For the text-containing cell, return its midpoint in (x, y) coordinate format. 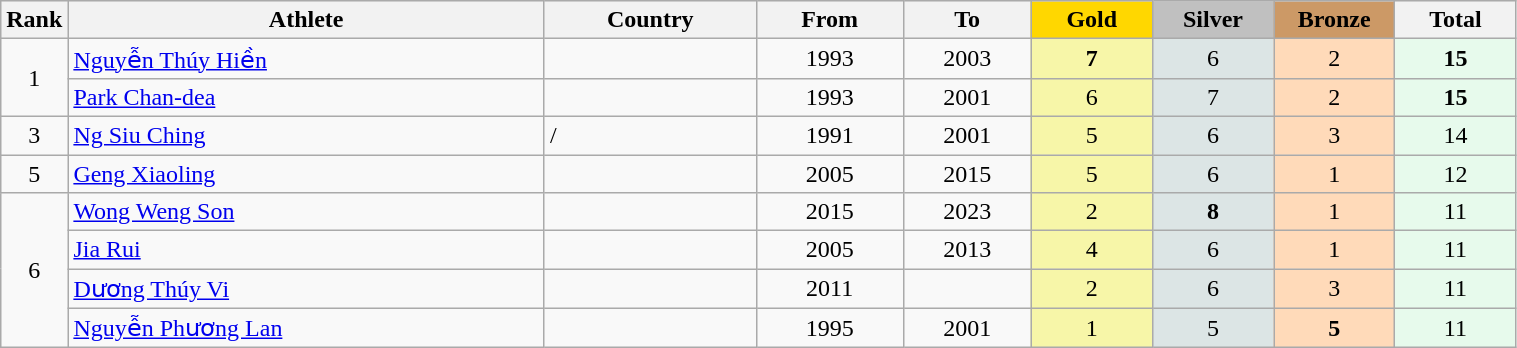
Rank (34, 20)
8 (1212, 212)
Bronze (1334, 20)
1995 (830, 328)
Nguyễn Thúy Hiền (306, 59)
Park Chan-dea (306, 97)
Nguyễn Phương Lan (306, 328)
14 (1456, 135)
/ (650, 135)
Ng Siu Ching (306, 135)
Silver (1212, 20)
Gold (1092, 20)
12 (1456, 173)
2011 (830, 289)
Athlete (306, 20)
2013 (967, 250)
Geng Xiaoling (306, 173)
Total (1456, 20)
Country (650, 20)
4 (1092, 250)
1991 (830, 135)
From (830, 20)
To (967, 20)
Dương Thúy Vi (306, 289)
2003 (967, 59)
Wong Weng Son (306, 212)
2023 (967, 212)
Jia Rui (306, 250)
